Provide the (x, y) coordinate of the cell's center where the given text is located.  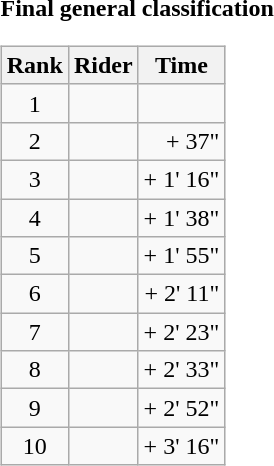
Time (182, 65)
+ 2' 52" (182, 408)
2 (34, 141)
+ 37" (182, 141)
+ 3' 16" (182, 446)
4 (34, 217)
Rider (103, 65)
+ 1' 16" (182, 179)
+ 2' 33" (182, 370)
+ 2' 23" (182, 332)
1 (34, 103)
+ 2' 11" (182, 294)
6 (34, 294)
+ 1' 38" (182, 217)
+ 1' 55" (182, 256)
Rank (34, 65)
9 (34, 408)
3 (34, 179)
5 (34, 256)
8 (34, 370)
7 (34, 332)
10 (34, 446)
